Provide the [X, Y] coordinate of the cell's center where the given text is located.  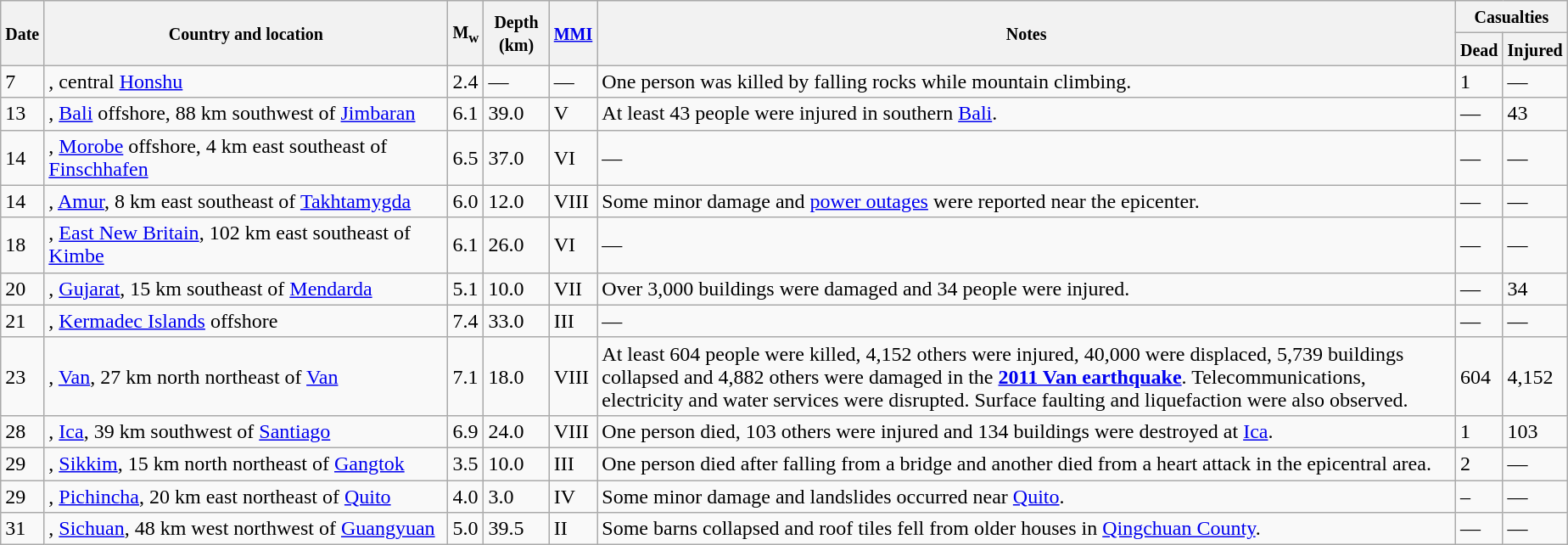
6.5 [466, 158]
7 [22, 81]
V [574, 114]
4,152 [1535, 376]
12.0 [516, 201]
One person was killed by falling rocks while mountain climbing. [1027, 81]
20 [22, 289]
28 [22, 431]
24.0 [516, 431]
37.0 [516, 158]
103 [1535, 431]
34 [1535, 289]
31 [22, 529]
Injured [1535, 49]
6.9 [466, 431]
5.0 [466, 529]
Date [22, 33]
Dead [1479, 49]
, East New Britain, 102 km east southeast of Kimbe [246, 244]
, Kermadec Islands offshore [246, 321]
7.1 [466, 376]
18.0 [516, 376]
Casualties [1511, 17]
One person died after falling from a bridge and another died from a heart attack in the epicentral area. [1027, 464]
At least 43 people were injured in southern Bali. [1027, 114]
39.0 [516, 114]
33.0 [516, 321]
II [574, 529]
3.5 [466, 464]
18 [22, 244]
2 [1479, 464]
Depth (km) [516, 33]
MMI [574, 33]
Some minor damage and power outages were reported near the epicenter. [1027, 201]
43 [1535, 114]
, Gujarat, 15 km southeast of Mendarda [246, 289]
VII [574, 289]
One person died, 103 others were injured and 134 buildings were destroyed at Ica. [1027, 431]
, Amur, 8 km east southeast of Takhtamygda [246, 201]
, Pichincha, 20 km east northeast of Quito [246, 497]
, Sikkim, 15 km north northeast of Gangtok [246, 464]
, Ica, 39 km southwest of Santiago [246, 431]
39.5 [516, 529]
604 [1479, 376]
Some barns collapsed and roof tiles fell from older houses in Qingchuan County. [1027, 529]
2.4 [466, 81]
4.0 [466, 497]
, Morobe offshore, 4 km east southeast of Finschhafen [246, 158]
, Bali offshore, 88 km southwest of Jimbaran [246, 114]
Notes [1027, 33]
5.1 [466, 289]
6.0 [466, 201]
7.4 [466, 321]
Over 3,000 buildings were damaged and 34 people were injured. [1027, 289]
, central Honshu [246, 81]
23 [22, 376]
21 [22, 321]
Mw [466, 33]
13 [22, 114]
26.0 [516, 244]
Country and location [246, 33]
, Van, 27 km north northeast of Van [246, 376]
– [1479, 497]
, Sichuan, 48 km west northwest of Guangyuan [246, 529]
3.0 [516, 497]
IV [574, 497]
Some minor damage and landslides occurred near Quito. [1027, 497]
